Return [x, y] of the center of cell containing provided text 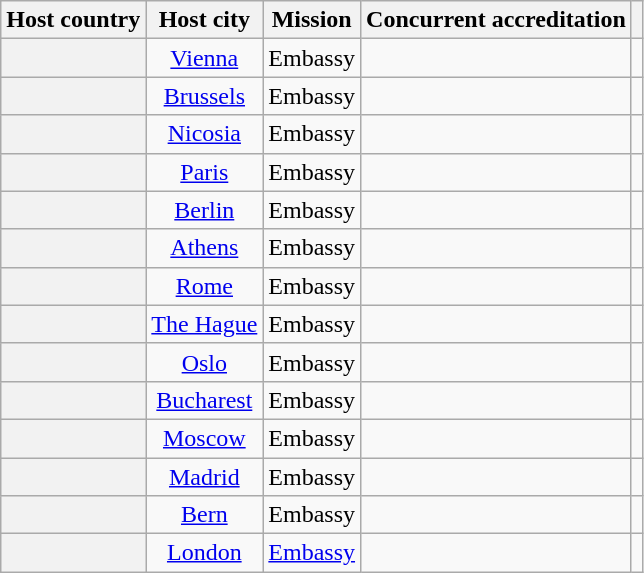
London [204, 553]
Host country [74, 20]
Athens [204, 248]
Oslo [204, 362]
Bern [204, 515]
Moscow [204, 438]
Vienna [204, 58]
Nicosia [204, 134]
Bucharest [204, 400]
Rome [204, 286]
Mission [312, 20]
Madrid [204, 477]
Paris [204, 172]
Brussels [204, 96]
Host city [204, 20]
Berlin [204, 210]
The Hague [204, 324]
Concurrent accreditation [496, 20]
